Determine the (x, y) coordinate at the center of the cell enclosing the given text.  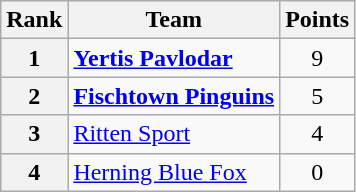
9 (318, 58)
Yertis Pavlodar (174, 58)
Rank (34, 20)
Herning Blue Fox (174, 172)
Points (318, 20)
2 (34, 96)
5 (318, 96)
Ritten Sport (174, 134)
Team (174, 20)
0 (318, 172)
1 (34, 58)
Fischtown Pinguins (174, 96)
3 (34, 134)
